Pinpoint the cell where the given text exists, returning its [x, y] midpoint coordinate. 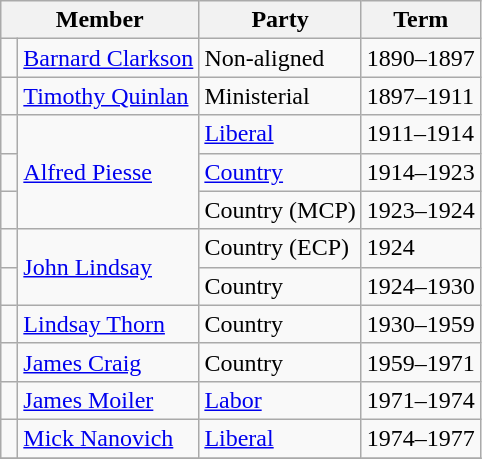
Mick Nanovich [108, 438]
Alfred Piesse [108, 172]
Country (ECP) [280, 248]
1959–1971 [420, 362]
Ministerial [280, 96]
Country (MCP) [280, 210]
James Craig [108, 362]
1971–1974 [420, 400]
1924–1930 [420, 286]
Barnard Clarkson [108, 58]
1897–1911 [420, 96]
Non-aligned [280, 58]
1930–1959 [420, 324]
1923–1924 [420, 210]
1911–1914 [420, 134]
1974–1977 [420, 438]
Term [420, 20]
Party [280, 20]
Labor [280, 400]
John Lindsay [108, 267]
Lindsay Thorn [108, 324]
Timothy Quinlan [108, 96]
James Moiler [108, 400]
1890–1897 [420, 58]
1924 [420, 248]
1914–1923 [420, 172]
Member [100, 20]
